Capture the cell that displays the provided text and extract its (x, y) central coordinate. 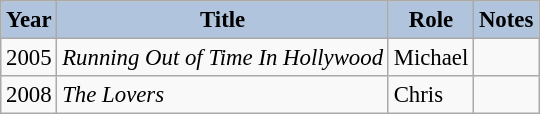
Michael (430, 58)
Chris (430, 95)
Role (430, 20)
Title (222, 20)
2008 (29, 95)
2005 (29, 58)
Running Out of Time In Hollywood (222, 58)
Notes (506, 20)
Year (29, 20)
The Lovers (222, 95)
